For the text-containing cell, return its midpoint in (x, y) coordinate format. 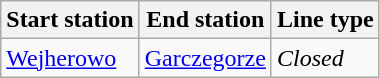
Closed (325, 58)
Line type (325, 20)
Start station (70, 20)
Garczegorze (205, 58)
End station (205, 20)
Wejherowo (70, 58)
